Return the [X, Y] coordinate for the center point of the cell that contains the specified text.  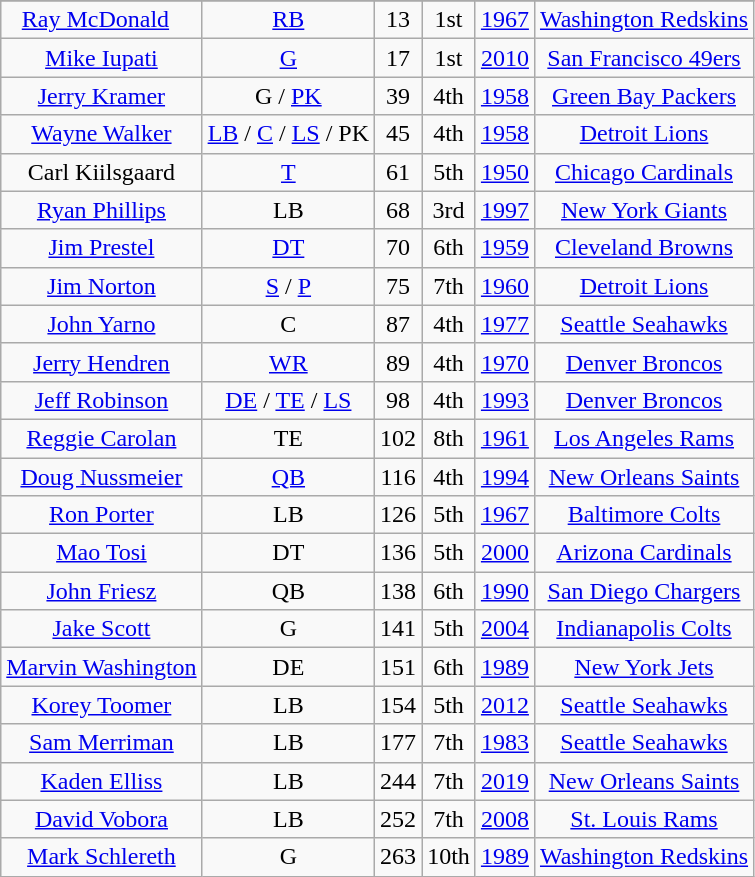
1961 [504, 438]
G / PK [288, 96]
San Francisco 49ers [644, 58]
Los Angeles Rams [644, 438]
Ron Porter [102, 515]
1997 [504, 210]
102 [398, 438]
DE / TE / LS [288, 400]
Marvin Washington [102, 667]
Wayne Walker [102, 134]
LB / C / LS / PK [288, 134]
1959 [504, 248]
New York Giants [644, 210]
DE [288, 667]
1970 [504, 362]
75 [398, 286]
Ryan Phillips [102, 210]
RB [288, 20]
70 [398, 248]
San Diego Chargers [644, 591]
TE [288, 438]
154 [398, 705]
Cleveland Browns [644, 248]
1990 [504, 591]
138 [398, 591]
2019 [504, 781]
New York Jets [644, 667]
WR [288, 362]
141 [398, 629]
Chicago Cardinals [644, 172]
244 [398, 781]
Mark Schlereth [102, 857]
45 [398, 134]
252 [398, 819]
T [288, 172]
Indianapolis Colts [644, 629]
2008 [504, 819]
2012 [504, 705]
St. Louis Rams [644, 819]
39 [398, 96]
Baltimore Colts [644, 515]
Doug Nussmeier [102, 477]
Mao Tosi [102, 553]
1977 [504, 324]
116 [398, 477]
1994 [504, 477]
Jim Prestel [102, 248]
Korey Toomer [102, 705]
263 [398, 857]
3rd [449, 210]
Jim Norton [102, 286]
1993 [504, 400]
61 [398, 172]
John Friesz [102, 591]
Jake Scott [102, 629]
10th [449, 857]
2000 [504, 553]
David Vobora [102, 819]
Green Bay Packers [644, 96]
98 [398, 400]
68 [398, 210]
C [288, 324]
1983 [504, 743]
1950 [504, 172]
136 [398, 553]
177 [398, 743]
1960 [504, 286]
Mike Iupati [102, 58]
2004 [504, 629]
Jeff Robinson [102, 400]
Carl Kiilsgaard [102, 172]
Sam Merriman [102, 743]
13 [398, 20]
Ray McDonald [102, 20]
John Yarno [102, 324]
Arizona Cardinals [644, 553]
89 [398, 362]
87 [398, 324]
Kaden Elliss [102, 781]
8th [449, 438]
Jerry Kramer [102, 96]
2010 [504, 58]
Reggie Carolan [102, 438]
S / P [288, 286]
17 [398, 58]
126 [398, 515]
151 [398, 667]
Jerry Hendren [102, 362]
